Extract the [x, y] coordinate from the center of the cell holding the provided text.  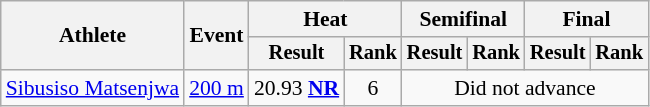
200 m [216, 88]
Sibusiso Matsenjwa [92, 88]
Athlete [92, 36]
20.93 NR [296, 88]
Final [586, 19]
Event [216, 36]
Heat [326, 19]
6 [373, 88]
Semifinal [464, 19]
Did not advance [525, 88]
